Detect which cell encompasses the target text, then output its [X, Y] center coordinate. 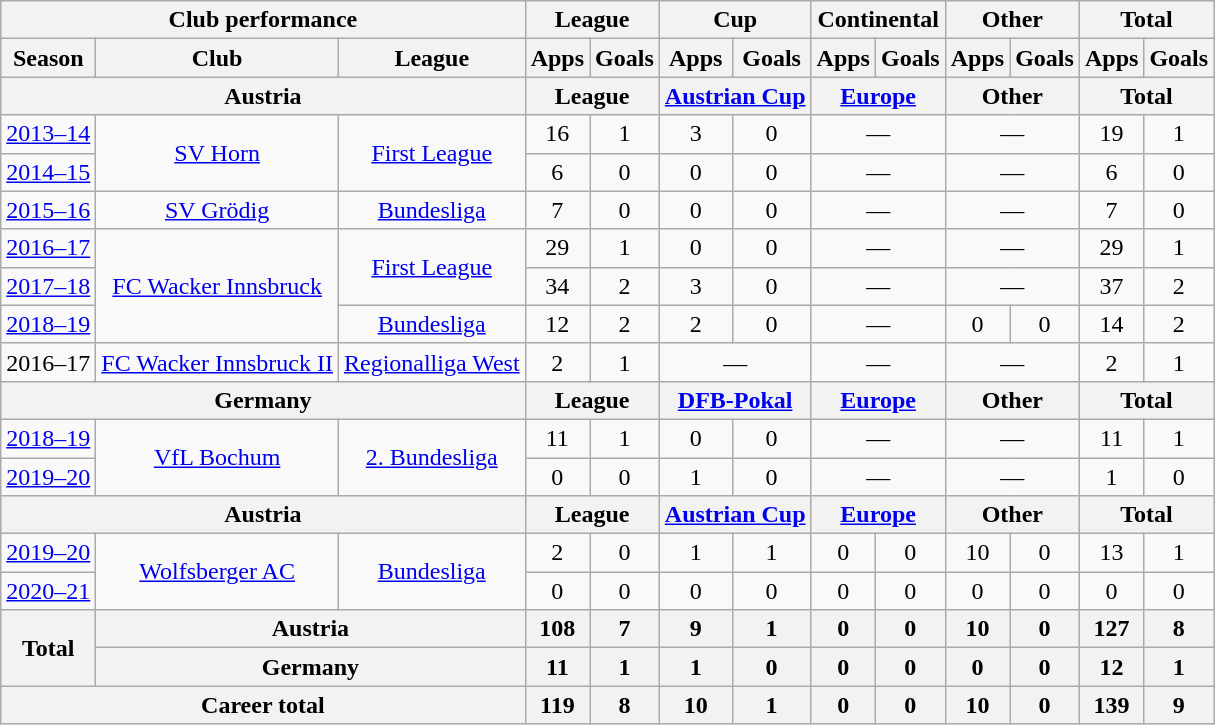
2013–14 [48, 134]
Cup [735, 20]
119 [557, 705]
SV Grödig [218, 210]
Career total [263, 705]
2. Bundesliga [432, 457]
VfL Bochum [218, 457]
108 [557, 629]
2020–21 [48, 591]
Club [218, 58]
Wolfsberger AC [218, 572]
34 [557, 286]
139 [1111, 705]
FC Wacker Innsbruck II [218, 362]
Regionalliga West [432, 362]
2015–16 [48, 210]
Season [48, 58]
37 [1111, 286]
FC Wacker Innsbruck [218, 286]
DFB-Pokal [735, 400]
14 [1111, 324]
SV Horn [218, 153]
127 [1111, 629]
2014–15 [48, 172]
2017–18 [48, 286]
19 [1111, 134]
16 [557, 134]
13 [1111, 553]
Continental [878, 20]
Club performance [263, 20]
